Output the [x, y] coordinate of the center of the cell containing the given text.  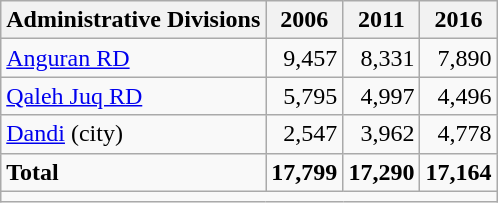
5,795 [304, 96]
17,164 [458, 172]
Anguran RD [134, 58]
2,547 [304, 134]
4,778 [458, 134]
2016 [458, 20]
3,962 [382, 134]
4,997 [382, 96]
2011 [382, 20]
8,331 [382, 58]
7,890 [458, 58]
17,290 [382, 172]
2006 [304, 20]
Administrative Divisions [134, 20]
Qaleh Juq RD [134, 96]
Dandi (city) [134, 134]
17,799 [304, 172]
9,457 [304, 58]
4,496 [458, 96]
Total [134, 172]
